Return (X, Y) of the center of cell containing provided text 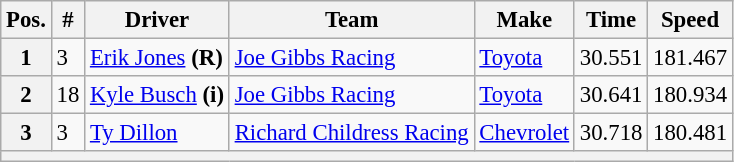
180.934 (690, 95)
2 (26, 95)
1 (26, 58)
Ty Dillon (158, 133)
Speed (690, 20)
Team (352, 20)
Erik Jones (R) (158, 58)
Richard Childress Racing (352, 133)
# (68, 20)
30.641 (610, 95)
Pos. (26, 20)
Chevrolet (524, 133)
Time (610, 20)
30.718 (610, 133)
Kyle Busch (i) (158, 95)
Make (524, 20)
180.481 (690, 133)
30.551 (610, 58)
181.467 (690, 58)
Driver (158, 20)
18 (68, 95)
